Provide the [x, y] coordinate of the cell's center where the given text is located.  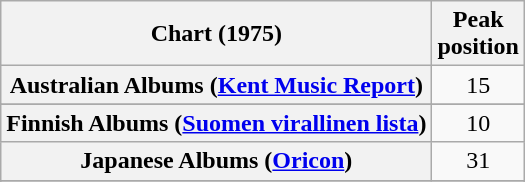
31 [478, 161]
Chart (1975) [216, 34]
Finnish Albums (Suomen virallinen lista) [216, 123]
15 [478, 85]
Peakposition [478, 34]
Japanese Albums (Oricon) [216, 161]
10 [478, 123]
Australian Albums (Kent Music Report) [216, 85]
